Scan for the cell matching the given text and deliver its (x, y) coordinate at center. 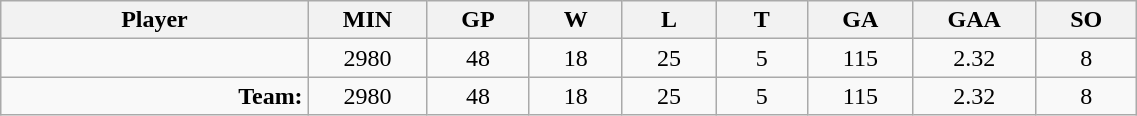
T (762, 20)
L (668, 20)
GP (478, 20)
W (576, 20)
SO (1086, 20)
Player (154, 20)
GA (860, 20)
GAA (974, 20)
MIN (368, 20)
Team: (154, 96)
